Locate the cell with the specified text and output its (X, Y) center coordinate. 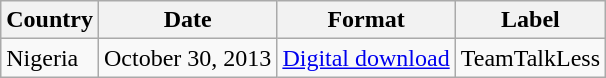
Date (187, 20)
October 30, 2013 (187, 58)
Country (50, 20)
Label (530, 20)
Nigeria (50, 58)
Format (366, 20)
Digital download (366, 58)
TeamTalkLess (530, 58)
